Locate the cell with the specified text and output its [X, Y] center coordinate. 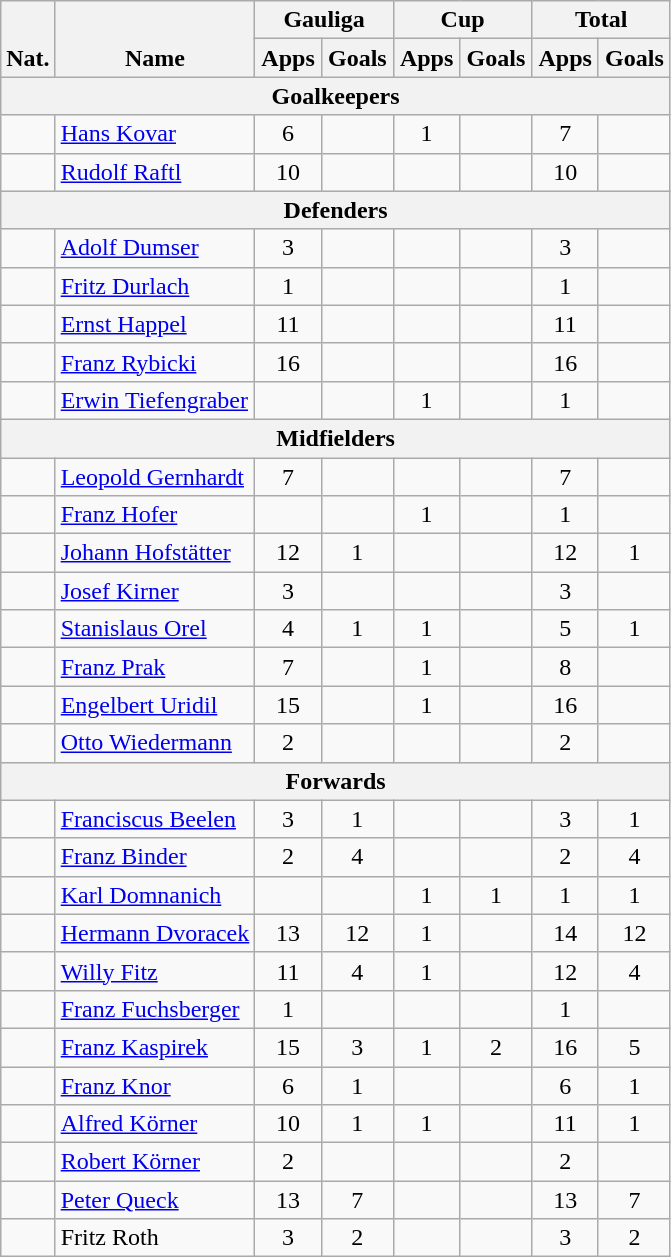
Otto Wiedermann [155, 743]
Gauliga [324, 20]
Josef Kirner [155, 591]
Fritz Roth [155, 1238]
Franz Knor [155, 1085]
Forwards [336, 781]
8 [566, 667]
Goalkeepers [336, 96]
Leopold Gernhardt [155, 477]
Ernst Happel [155, 324]
Karl Domnanich [155, 895]
Willy Fitz [155, 971]
Hans Kovar [155, 134]
Hermann Dvoracek [155, 933]
Peter Queck [155, 1200]
Total [602, 20]
Nat. [28, 39]
Engelbert Uridil [155, 705]
Rudolf Raftl [155, 172]
14 [566, 933]
Franciscus Beelen [155, 819]
Erwin Tiefengraber [155, 400]
Cup [462, 20]
Franz Fuchsberger [155, 1009]
Stanislaus Orel [155, 629]
Defenders [336, 210]
Franz Hofer [155, 515]
Alfred Körner [155, 1124]
Midfielders [336, 438]
Franz Binder [155, 857]
Fritz Durlach [155, 286]
Franz Kaspirek [155, 1047]
Adolf Dumser [155, 248]
Robert Körner [155, 1162]
Name [155, 39]
Johann Hofstätter [155, 553]
Franz Rybicki [155, 362]
Franz Prak [155, 667]
